Identify which cell holds the provided text, then report its [X, Y] central coordinate. 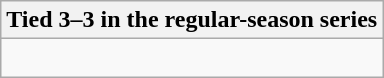
Tied 3–3 in the regular-season series [192, 20]
